Return the (X, Y) coordinate for the center point of the cell that contains the specified text.  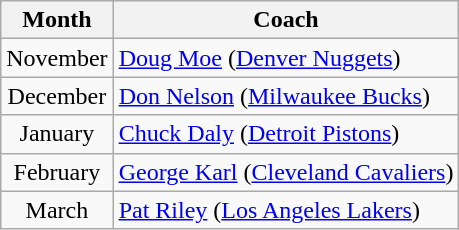
March (57, 210)
Month (57, 20)
Pat Riley (Los Angeles Lakers) (286, 210)
Chuck Daly (Detroit Pistons) (286, 134)
December (57, 96)
January (57, 134)
February (57, 172)
Doug Moe (Denver Nuggets) (286, 58)
Coach (286, 20)
George Karl (Cleveland Cavaliers) (286, 172)
Don Nelson (Milwaukee Bucks) (286, 96)
November (57, 58)
